Return [X, Y] of the center of cell containing provided text 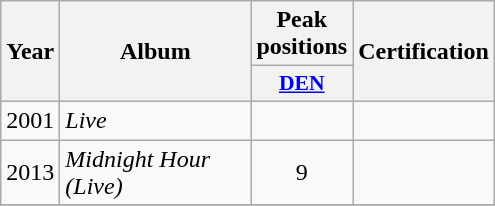
2001 [30, 120]
Year [30, 52]
Midnight Hour (Live) [156, 172]
Live [156, 120]
Certification [424, 52]
9 [302, 172]
Peak positions [302, 34]
Album [156, 52]
2013 [30, 172]
DEN [302, 84]
